Identify which cell holds the provided text, then report its [X, Y] central coordinate. 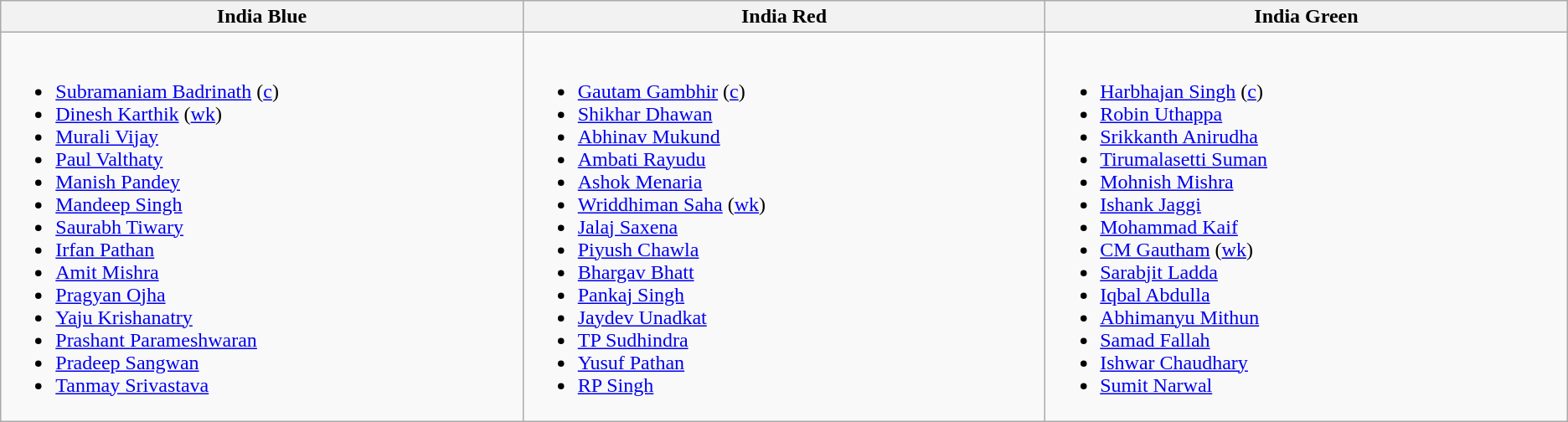
India Blue [261, 17]
India Green [1307, 17]
India Red [784, 17]
